Detect which cell encompasses the target text, then output its (X, Y) center coordinate. 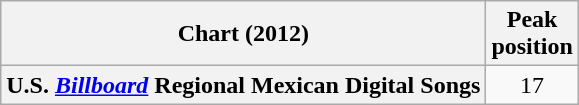
U.S. Billboard Regional Mexican Digital Songs (244, 85)
17 (532, 85)
Peakposition (532, 34)
Chart (2012) (244, 34)
